Detect which cell encompasses the target text, then output its (X, Y) center coordinate. 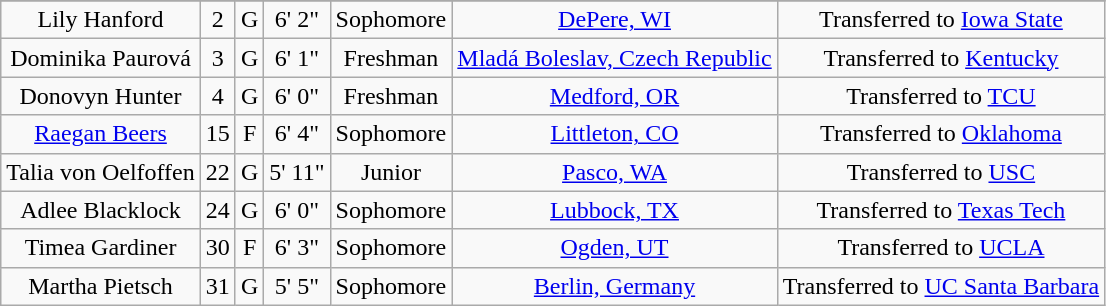
Raegan Beers (101, 134)
Pasco, WA (614, 172)
30 (218, 248)
5' 11" (297, 172)
Mladá Boleslav, Czech Republic (614, 58)
Transferred to Oklahoma (940, 134)
5' 5" (297, 286)
Adlee Blacklock (101, 210)
Martha Pietsch (101, 286)
Transferred to Kentucky (940, 58)
31 (218, 286)
Timea Gardiner (101, 248)
15 (218, 134)
24 (218, 210)
Transferred to USC (940, 172)
6' 3" (297, 248)
Dominika Paurová (101, 58)
6' 4" (297, 134)
2 (218, 20)
Littleton, CO (614, 134)
Talia von Oelfoffen (101, 172)
Transferred to Iowa State (940, 20)
4 (218, 96)
Berlin, Germany (614, 286)
Transferred to UCLA (940, 248)
Transferred to TCU (940, 96)
DePere, WI (614, 20)
Transferred to Texas Tech (940, 210)
3 (218, 58)
Medford, OR (614, 96)
Lubbock, TX (614, 210)
6' 1" (297, 58)
Junior (391, 172)
Ogden, UT (614, 248)
Transferred to UC Santa Barbara (940, 286)
Donovyn Hunter (101, 96)
22 (218, 172)
6' 2" (297, 20)
Lily Hanford (101, 20)
